Extract the (x, y) coordinate from the center of the cell holding the provided text.  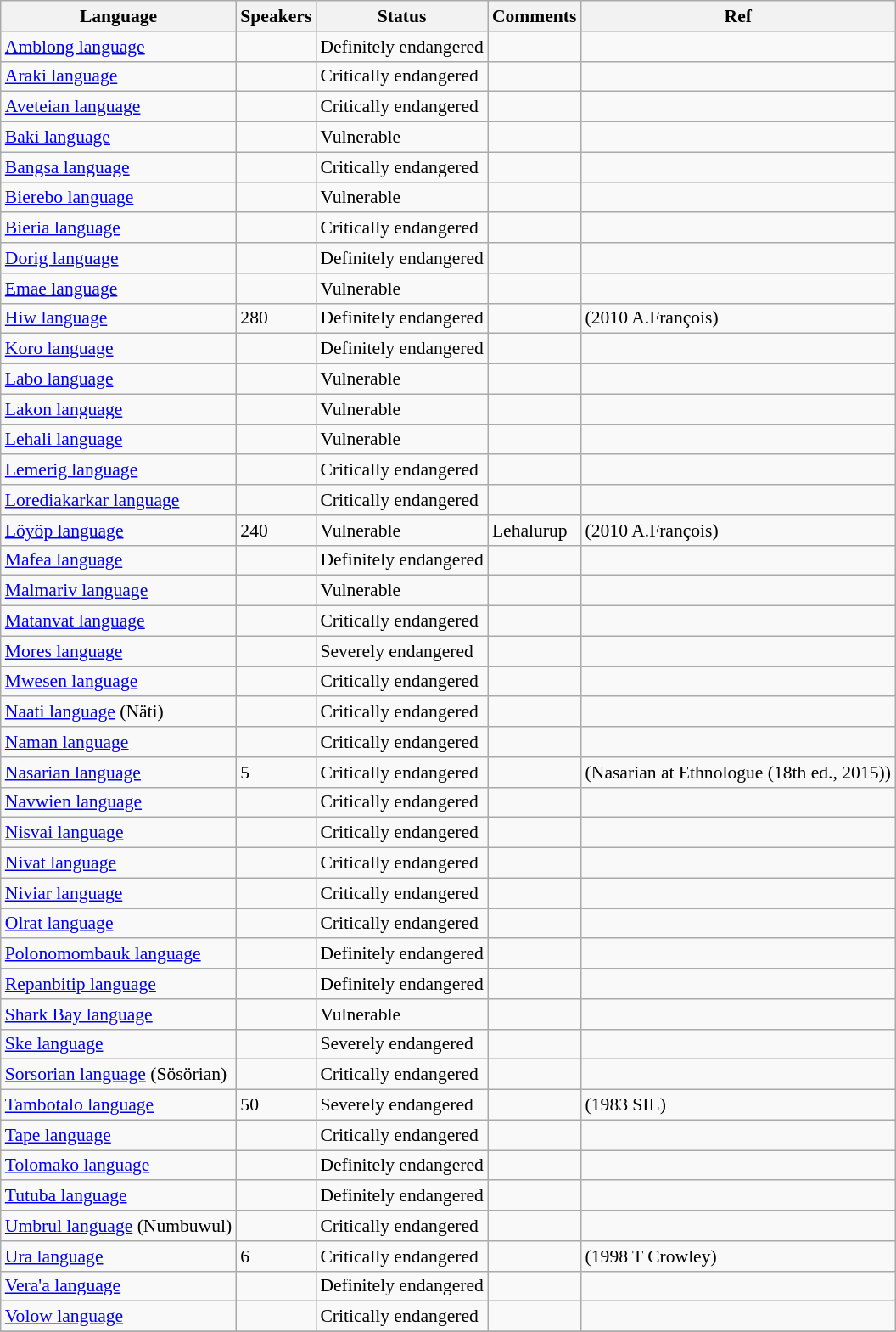
Lemerig language (119, 470)
(Nasarian at Ethnologue (18th ed., 2015)) (738, 773)
Mafea language (119, 560)
Matanvat language (119, 621)
(1998 T Crowley) (738, 1256)
(1983 SIL) (738, 1105)
Speakers (276, 16)
Aveteian language (119, 107)
Tolomako language (119, 1166)
Lehali language (119, 440)
5 (276, 773)
Tape language (119, 1135)
Polonomombauk language (119, 954)
Ske language (119, 1044)
Bierebo language (119, 198)
Mores language (119, 651)
Tutuba language (119, 1196)
Bieria language (119, 228)
50 (276, 1105)
280 (276, 318)
Tambotalo language (119, 1105)
Bangsa language (119, 167)
Repanbitip language (119, 984)
Shark Bay language (119, 1014)
Ura language (119, 1256)
Nivat language (119, 863)
Lakon language (119, 409)
Koro language (119, 349)
Mwesen language (119, 682)
Vera'a language (119, 1286)
Amblong language (119, 47)
Comments (535, 16)
Language (119, 16)
Araki language (119, 76)
Status (402, 16)
Sorsorian language (Sösörian) (119, 1075)
Volow language (119, 1317)
Lorediakarkar language (119, 500)
Nisvai language (119, 833)
Dorig language (119, 258)
Naman language (119, 742)
Emae language (119, 289)
Olrat language (119, 924)
Ref (738, 16)
Nasarian language (119, 773)
Hiw language (119, 318)
Löyöp language (119, 531)
Baki language (119, 138)
Navwien language (119, 802)
Naati language (Näti) (119, 712)
Niviar language (119, 893)
240 (276, 531)
6 (276, 1256)
Umbrul language (Numbuwul) (119, 1226)
Lehalurup (535, 531)
Labo language (119, 379)
Malmariv language (119, 591)
